Identify which cell holds the provided text, then report its (x, y) central coordinate. 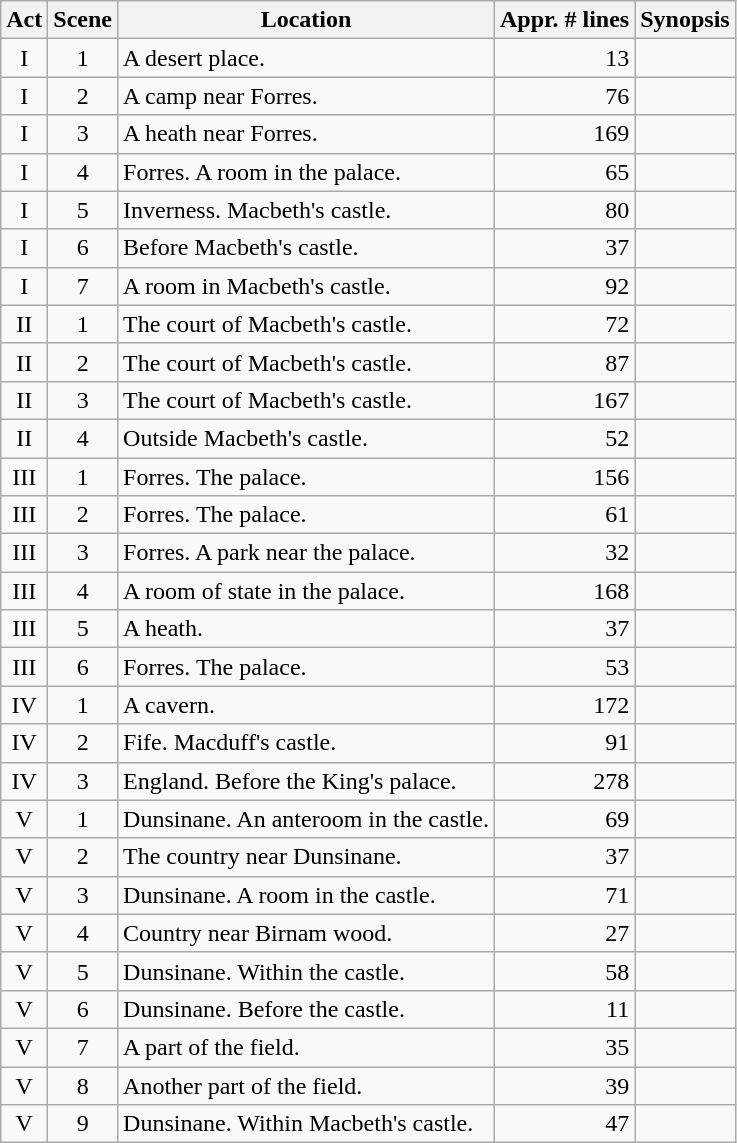
87 (564, 362)
8 (83, 1085)
172 (564, 705)
278 (564, 781)
Dunsinane. An anteroom in the castle. (306, 819)
92 (564, 286)
39 (564, 1085)
A room of state in the palace. (306, 591)
A camp near Forres. (306, 96)
Dunsinane. Within Macbeth's castle. (306, 1124)
169 (564, 134)
35 (564, 1047)
England. Before the King's palace. (306, 781)
Appr. # lines (564, 20)
27 (564, 933)
Outside Macbeth's castle. (306, 438)
61 (564, 515)
A desert place. (306, 58)
A heath near Forres. (306, 134)
A part of the field. (306, 1047)
32 (564, 553)
Location (306, 20)
A heath. (306, 629)
Country near Birnam wood. (306, 933)
156 (564, 477)
A room in Macbeth's castle. (306, 286)
65 (564, 172)
Dunsinane. A room in the castle. (306, 895)
13 (564, 58)
53 (564, 667)
69 (564, 819)
72 (564, 324)
76 (564, 96)
47 (564, 1124)
Act (24, 20)
Scene (83, 20)
Another part of the field. (306, 1085)
A cavern. (306, 705)
Synopsis (685, 20)
Before Macbeth's castle. (306, 248)
9 (83, 1124)
Inverness. Macbeth's castle. (306, 210)
Fife. Macduff's castle. (306, 743)
Forres. A park near the palace. (306, 553)
80 (564, 210)
52 (564, 438)
Forres. A room in the palace. (306, 172)
167 (564, 400)
168 (564, 591)
58 (564, 971)
Dunsinane. Within the castle. (306, 971)
Dunsinane. Before the castle. (306, 1009)
The country near Dunsinane. (306, 857)
11 (564, 1009)
71 (564, 895)
91 (564, 743)
